Search for the cell housing the specified text and yield its [x, y] center coordinate. 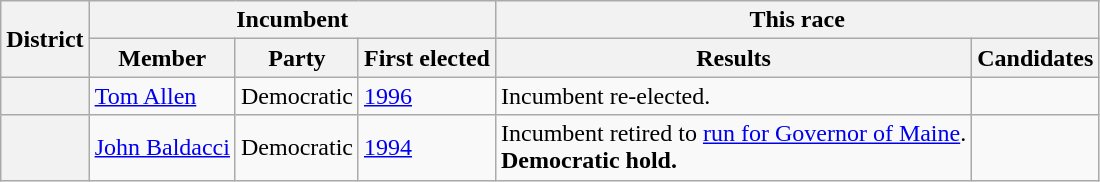
Incumbent re-elected. [733, 96]
District [45, 39]
Incumbent retired to run for Governor of Maine.Democratic hold. [733, 148]
Incumbent [292, 20]
Party [296, 58]
Tom Allen [162, 96]
1996 [426, 96]
Results [733, 58]
John Baldacci [162, 148]
This race [796, 20]
Member [162, 58]
1994 [426, 148]
First elected [426, 58]
Candidates [1036, 58]
